Return the [X, Y] coordinate for the center point of the cell that contains the specified text.  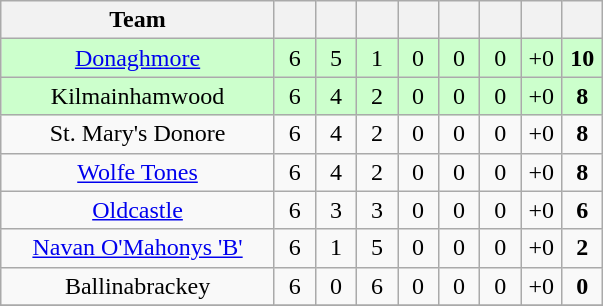
10 [582, 58]
Wolfe Tones [138, 172]
Kilmainhamwood [138, 96]
St. Mary's Donore [138, 134]
Ballinabrackey [138, 286]
Team [138, 20]
Oldcastle [138, 210]
Donaghmore [138, 58]
Navan O'Mahonys 'B' [138, 248]
